Locate the cell with the specified text and output its (x, y) center coordinate. 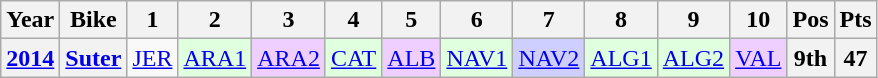
ARA2 (289, 58)
2 (215, 20)
ARA1 (215, 58)
Bike (94, 20)
4 (353, 20)
VAL (758, 58)
JER (152, 58)
NAV1 (477, 58)
1 (152, 20)
2014 (30, 58)
9 (693, 20)
ALG1 (621, 58)
3 (289, 20)
47 (856, 58)
9th (810, 58)
6 (477, 20)
7 (549, 20)
Pos (810, 20)
10 (758, 20)
5 (412, 20)
Pts (856, 20)
Year (30, 20)
ALB (412, 58)
NAV2 (549, 58)
ALG2 (693, 58)
8 (621, 20)
CAT (353, 58)
Suter (94, 58)
